Return [X, Y] of the center of cell containing provided text 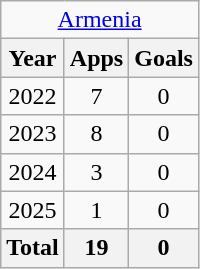
2024 [33, 172]
2025 [33, 210]
1 [96, 210]
19 [96, 248]
Apps [96, 58]
7 [96, 96]
Total [33, 248]
2022 [33, 96]
2023 [33, 134]
Armenia [100, 20]
8 [96, 134]
3 [96, 172]
Year [33, 58]
Goals [164, 58]
